Extract the (X, Y) coordinate from the center of the cell holding the provided text.  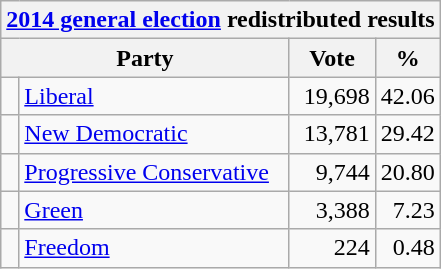
20.80 (408, 172)
3,388 (332, 210)
7.23 (408, 210)
0.48 (408, 248)
New Democratic (154, 134)
13,781 (332, 134)
2014 general election redistributed results (220, 20)
Green (154, 210)
Party (145, 58)
Progressive Conservative (154, 172)
Liberal (154, 96)
% (408, 58)
42.06 (408, 96)
224 (332, 248)
29.42 (408, 134)
19,698 (332, 96)
Freedom (154, 248)
9,744 (332, 172)
Vote (332, 58)
